Find where the given text appears and provide that cell's center as [x, y] coordinate. 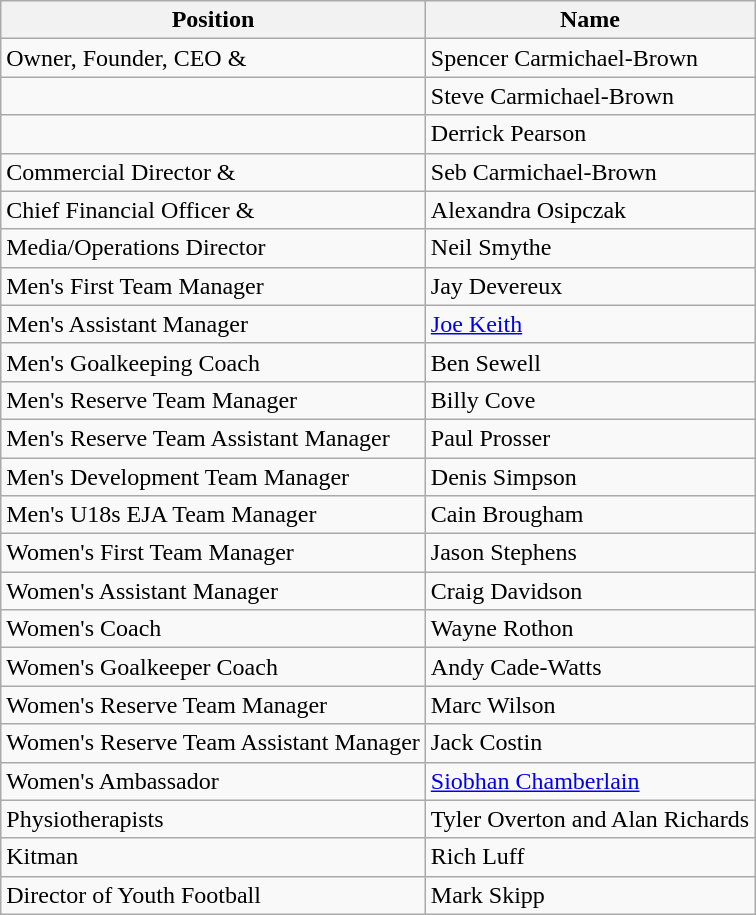
Men's First Team Manager [214, 286]
Men's Assistant Manager [214, 324]
Media/Operations Director [214, 248]
Craig Davidson [590, 591]
Jay Devereux [590, 286]
Andy Cade-Watts [590, 667]
Men's Goalkeeping Coach [214, 362]
Kitman [214, 857]
Rich Luff [590, 857]
Steve Carmichael-Brown [590, 96]
Derrick Pearson [590, 134]
Commercial Director & [214, 172]
Alexandra Osipczak [590, 210]
Ben Sewell [590, 362]
Seb Carmichael-Brown [590, 172]
Women's Reserve Team Assistant Manager [214, 743]
Women's Goalkeeper Coach [214, 667]
Mark Skipp [590, 895]
Physiotherapists [214, 819]
Jack Costin [590, 743]
Joe Keith [590, 324]
Tyler Overton and Alan Richards [590, 819]
Denis Simpson [590, 477]
Women's Coach [214, 629]
Cain Brougham [590, 515]
Men's U18s EJA Team Manager [214, 515]
Owner, Founder, CEO & [214, 58]
Paul Prosser [590, 438]
Name [590, 20]
Chief Financial Officer & [214, 210]
Marc Wilson [590, 705]
Position [214, 20]
Men's Development Team Manager [214, 477]
Neil Smythe [590, 248]
Director of Youth Football [214, 895]
Women's Ambassador [214, 781]
Men's Reserve Team Manager [214, 400]
Women's Reserve Team Manager [214, 705]
Siobhan Chamberlain [590, 781]
Jason Stephens [590, 553]
Women's First Team Manager [214, 553]
Women's Assistant Manager [214, 591]
Billy Cove [590, 400]
Men's Reserve Team Assistant Manager [214, 438]
Spencer Carmichael-Brown [590, 58]
Wayne Rothon [590, 629]
